Determine the [X, Y] coordinate at the center of the cell enclosing the given text.  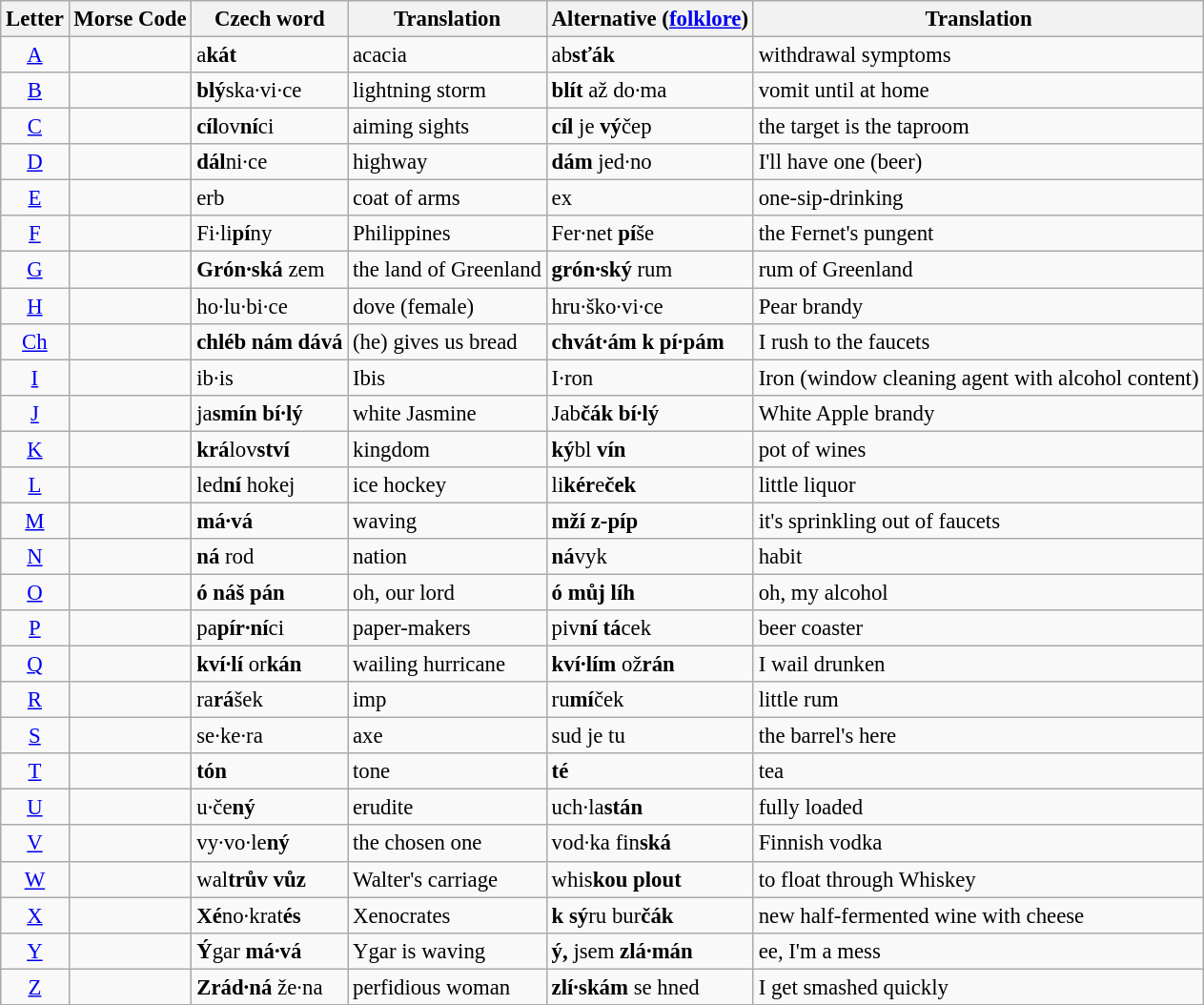
Czech word [270, 19]
Iron (window cleaning agent with alcohol content) [978, 378]
I get smashed quickly [978, 987]
jasmín bí·lý [270, 413]
Ch [34, 341]
(he) gives us bread [448, 341]
I [34, 378]
Ýgar má·vá [270, 951]
Pear brandy [978, 306]
Xéno·kratés [270, 915]
K [34, 449]
ó náš pán [270, 592]
ib·is [270, 378]
Xenocrates [448, 915]
tea [978, 771]
I rush to the faucets [978, 341]
k sýru burčák [650, 915]
wailing hurricane [448, 665]
fully loaded [978, 808]
likéreček [650, 485]
H [34, 306]
akát [270, 55]
ice hockey [448, 485]
V [34, 844]
L [34, 485]
coat of arms [448, 198]
little rum [978, 700]
kýbl vín [650, 449]
E [34, 198]
království [270, 449]
Y [34, 951]
S [34, 736]
absťák [650, 55]
oh, my alcohol [978, 592]
chléb nám dává [270, 341]
Fer·net píše [650, 234]
cíl je výčep [650, 127]
Letter [34, 19]
erb [270, 198]
grón·ský rum [650, 270]
perfidious woman [448, 987]
beer coaster [978, 628]
dove (female) [448, 306]
cílovníci [270, 127]
B [34, 91]
ý, jsem zlá·mán [650, 951]
T [34, 771]
little liquor [978, 485]
U [34, 808]
Zrád·ná že·na [270, 987]
D [34, 162]
ee, I'm a mess [978, 951]
the barrel's here [978, 736]
uch·lastán [650, 808]
I wail drunken [978, 665]
erudite [448, 808]
N [34, 557]
papír·níci [270, 628]
blýska·vi·ce [270, 91]
lightning storm [448, 91]
vomit until at home [978, 91]
Morse Code [130, 19]
tón [270, 771]
White Apple brandy [978, 413]
rum of Greenland [978, 270]
ná rod [270, 557]
white Jasmine [448, 413]
ho·lu·bi·ce [270, 306]
to float through Whiskey [978, 879]
the chosen one [448, 844]
rumíček [650, 700]
it's sprinkling out of faucets [978, 521]
waving [448, 521]
zlí·skám se hned [650, 987]
Alternative (folklore) [650, 19]
acacia [448, 55]
chvát·ám k pí·pám [650, 341]
Ygar is waving [448, 951]
dám jed·no [650, 162]
Philippines [448, 234]
ó můj líh [650, 592]
návyk [650, 557]
pot of wines [978, 449]
má·vá [270, 521]
G [34, 270]
oh, our lord [448, 592]
withdrawal symptoms [978, 55]
vod·ka finská [650, 844]
aiming sights [448, 127]
Q [34, 665]
habit [978, 557]
kví·lí orkán [270, 665]
the target is the taproom [978, 127]
nation [448, 557]
Jabčák bí·lý [650, 413]
sud je tu [650, 736]
Finnish vodka [978, 844]
Z [34, 987]
highway [448, 162]
blít až do·ma [650, 91]
té [650, 771]
u·čený [270, 808]
hru·ško·vi·ce [650, 306]
kví·lím ožrán [650, 665]
M [34, 521]
paper-makers [448, 628]
pivní tácek [650, 628]
F [34, 234]
O [34, 592]
rarášek [270, 700]
new half-fermented wine with cheese [978, 915]
ex [650, 198]
Fi·lipíny [270, 234]
axe [448, 736]
R [34, 700]
the Fernet's pungent [978, 234]
the land of Greenland [448, 270]
dálni·ce [270, 162]
J [34, 413]
tone [448, 771]
lední hokej [270, 485]
kingdom [448, 449]
vy·vo·lený [270, 844]
P [34, 628]
C [34, 127]
mží z-píp [650, 521]
Walter's carriage [448, 879]
one-sip-drinking [978, 198]
I·ron [650, 378]
Grón·ská zem [270, 270]
waltrův vůz [270, 879]
imp [448, 700]
A [34, 55]
Ibis [448, 378]
whiskou plout [650, 879]
X [34, 915]
I'll have one (beer) [978, 162]
W [34, 879]
se·ke·ra [270, 736]
